Pinpoint the cell where the given text exists, returning its (x, y) midpoint coordinate. 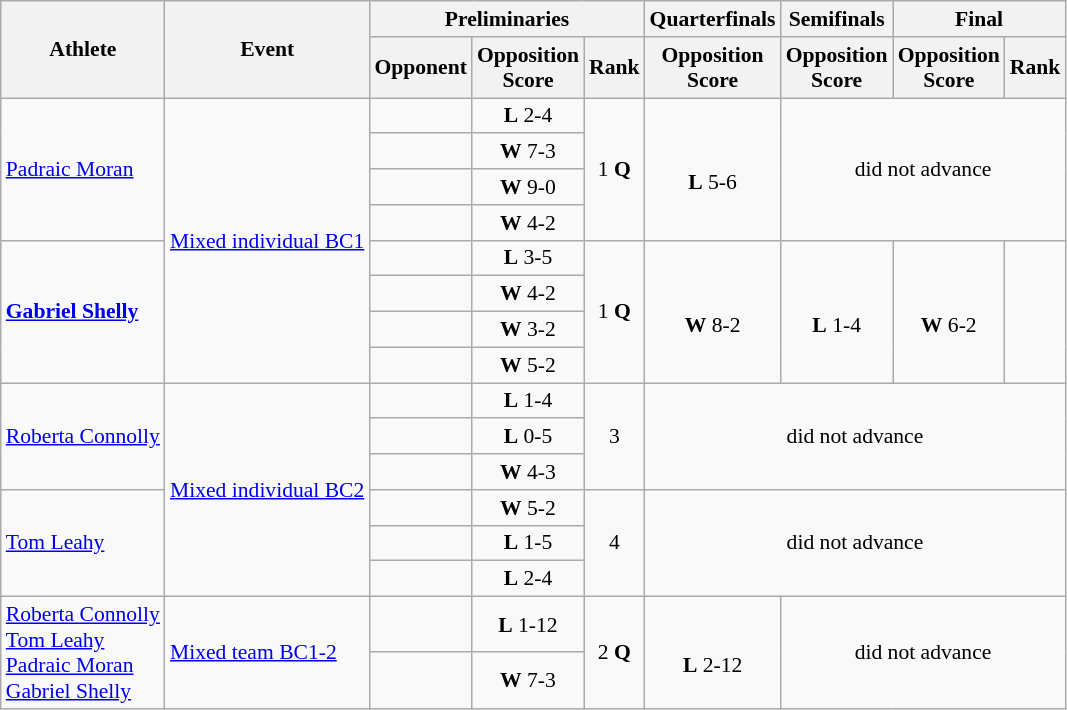
Athlete (83, 50)
Mixed individual BC1 (267, 240)
4 (614, 544)
L 0-5 (528, 437)
W 6-2 (949, 311)
L 2-12 (713, 653)
Roberta Connolly (83, 436)
Mixed individual BC2 (267, 490)
W 4-3 (528, 472)
2 Q (614, 653)
3 (614, 436)
L 3-5 (528, 258)
Final (980, 19)
Preliminaries (506, 19)
Quarterfinals (713, 19)
Tom Leahy (83, 544)
Gabriel Shelly (83, 311)
Semifinals (837, 19)
L 5-6 (713, 169)
Padraic Moran (83, 169)
W 8-2 (713, 311)
L 1-5 (528, 543)
Roberta Connolly Tom Leahy Padraic Moran Gabriel Shelly (83, 653)
Mixed team BC1-2 (267, 653)
W 3-2 (528, 330)
Event (267, 50)
Opponent (420, 68)
W 9-0 (528, 187)
L 1-12 (528, 625)
